Return (X, Y) of the center of cell containing provided text 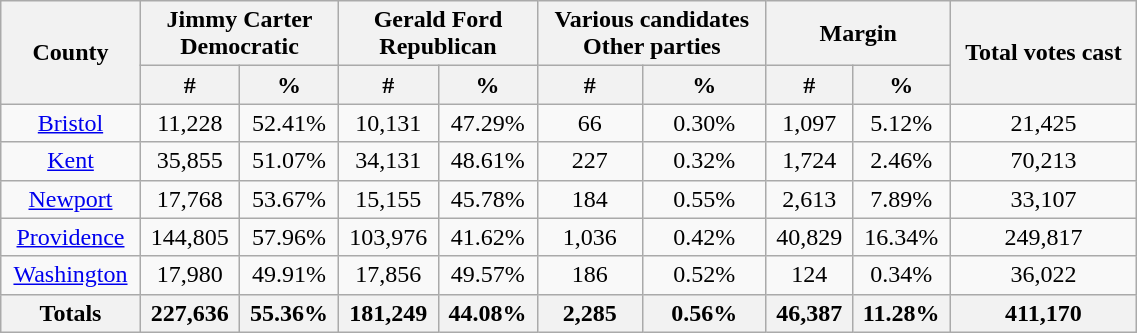
Bristol (70, 123)
53.67% (288, 199)
17,856 (388, 275)
35,855 (190, 161)
Providence (70, 237)
49.57% (488, 275)
17,768 (190, 199)
184 (590, 199)
227 (590, 161)
Jimmy CarterDemocratic (240, 34)
36,022 (1044, 275)
11.28% (901, 313)
0.55% (704, 199)
40,829 (809, 237)
48.61% (488, 161)
Total votes cast (1044, 52)
144,805 (190, 237)
0.30% (704, 123)
2.46% (901, 161)
103,976 (388, 237)
Totals (70, 313)
1,036 (590, 237)
1,097 (809, 123)
181,249 (388, 313)
1,724 (809, 161)
2,285 (590, 313)
47.29% (488, 123)
66 (590, 123)
51.07% (288, 161)
Washington (70, 275)
70,213 (1044, 161)
33,107 (1044, 199)
55.36% (288, 313)
186 (590, 275)
57.96% (288, 237)
49.91% (288, 275)
46,387 (809, 313)
17,980 (190, 275)
Various candidatesOther parties (652, 34)
County (70, 52)
Margin (858, 34)
21,425 (1044, 123)
124 (809, 275)
0.42% (704, 237)
52.41% (288, 123)
10,131 (388, 123)
0.34% (901, 275)
Kent (70, 161)
44.08% (488, 313)
Gerald FordRepublican (438, 34)
15,155 (388, 199)
249,817 (1044, 237)
34,131 (388, 161)
7.89% (901, 199)
11,228 (190, 123)
5.12% (901, 123)
0.32% (704, 161)
0.56% (704, 313)
41.62% (488, 237)
16.34% (901, 237)
227,636 (190, 313)
2,613 (809, 199)
411,170 (1044, 313)
Newport (70, 199)
45.78% (488, 199)
0.52% (704, 275)
